Locate the cell with the specified text and output its (X, Y) center coordinate. 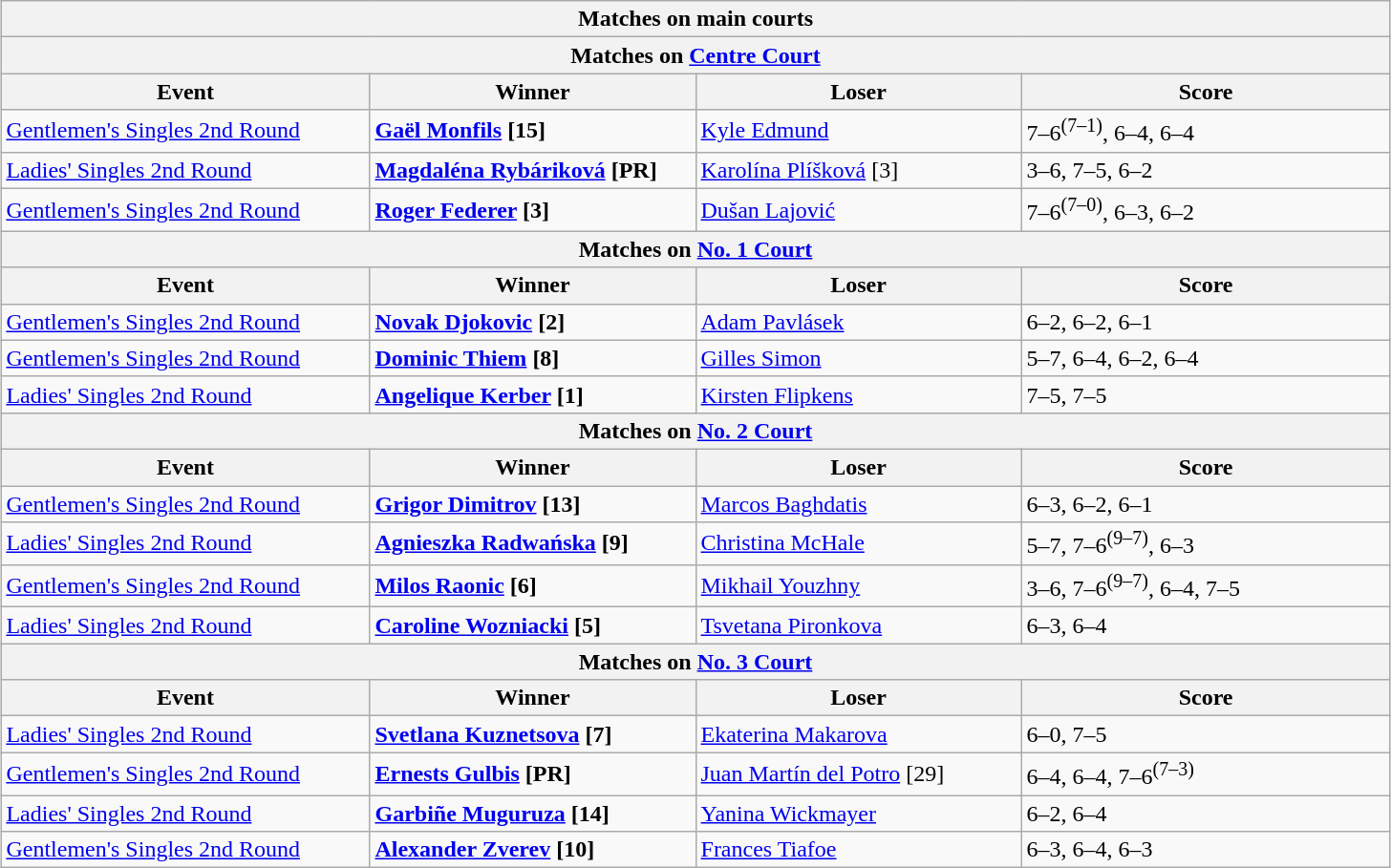
Marcos Baghdatis (858, 504)
Grigor Dimitrov [13] (533, 504)
Alexander Zverev [10] (533, 850)
Milos Raonic [6] (533, 586)
6–0, 7–5 (1206, 734)
Christina McHale (858, 544)
Juan Martín del Potro [29] (858, 773)
Kirsten Flipkens (858, 394)
5–7, 7–6(9–7), 6–3 (1206, 544)
Matches on No. 3 Court (695, 662)
Novak Djokovic [2] (533, 322)
Kyle Edmund (858, 132)
7–6(7–1), 6–4, 6–4 (1206, 132)
Svetlana Kuznetsova [7] (533, 734)
Garbiñe Muguruza [14] (533, 814)
5–7, 6–4, 6–2, 6–4 (1206, 358)
Dušan Lajović (858, 210)
Matches on No. 1 Court (695, 249)
Gaël Monfils [15] (533, 132)
Angelique Kerber [1] (533, 394)
Ernests Gulbis [PR] (533, 773)
Adam Pavlásek (858, 322)
Matches on No. 2 Court (695, 431)
3–6, 7–5, 6–2 (1206, 170)
Gilles Simon (858, 358)
Roger Federer [3] (533, 210)
Tsvetana Pironkova (858, 625)
7–5, 7–5 (1206, 394)
Matches on main courts (695, 19)
6–3, 6–2, 6–1 (1206, 504)
Matches on Centre Court (695, 55)
Caroline Wozniacki [5] (533, 625)
6–4, 6–4, 7–6(7–3) (1206, 773)
6–2, 6–2, 6–1 (1206, 322)
6–2, 6–4 (1206, 814)
Frances Tiafoe (858, 850)
Karolína Plíšková [3] (858, 170)
Magdaléna Rybáriková [PR] (533, 170)
Ekaterina Makarova (858, 734)
Mikhail Youzhny (858, 586)
Agnieszka Radwańska [9] (533, 544)
6–3, 6–4, 6–3 (1206, 850)
Yanina Wickmayer (858, 814)
3–6, 7–6(9–7), 6–4, 7–5 (1206, 586)
Dominic Thiem [8] (533, 358)
7–6(7–0), 6–3, 6–2 (1206, 210)
6–3, 6–4 (1206, 625)
